Determine the (x, y) coordinate at the center of the cell enclosing the given text.  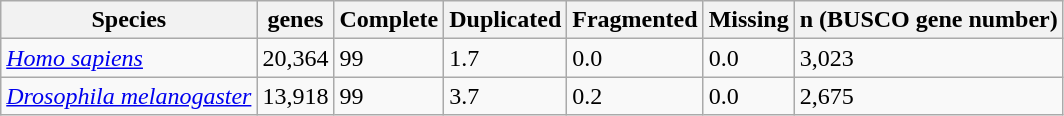
2,675 (928, 96)
Duplicated (506, 20)
Fragmented (635, 20)
Species (129, 20)
20,364 (296, 58)
3,023 (928, 58)
Drosophila melanogaster (129, 96)
Complete (389, 20)
1.7 (506, 58)
Homo sapiens (129, 58)
genes (296, 20)
3.7 (506, 96)
Missing (748, 20)
n (BUSCO gene number) (928, 20)
0.2 (635, 96)
13,918 (296, 96)
